From the cell containing the given text, extract its center point as (X, Y) coordinate. 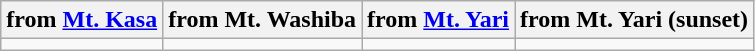
from Mt. Kasa (82, 20)
from Mt. Yari (sunset) (634, 20)
from Mt. Yari (438, 20)
from Mt. Washiba (262, 20)
